Determine the [X, Y] coordinate at the center of the cell enclosing the given text.  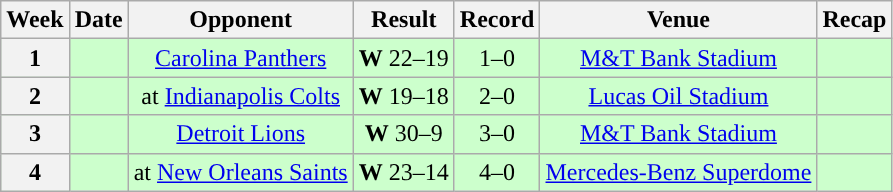
Mercedes-Benz Superdome [678, 172]
1 [35, 58]
2–0 [497, 96]
3–0 [497, 134]
at Indianapolis Colts [240, 96]
Recap [854, 20]
Lucas Oil Stadium [678, 96]
3 [35, 134]
2 [35, 96]
Date [98, 20]
W 30–9 [404, 134]
W 19–18 [404, 96]
Result [404, 20]
W 22–19 [404, 58]
Carolina Panthers [240, 58]
Week [35, 20]
4 [35, 172]
Detroit Lions [240, 134]
Venue [678, 20]
Record [497, 20]
Opponent [240, 20]
4–0 [497, 172]
1–0 [497, 58]
at New Orleans Saints [240, 172]
W 23–14 [404, 172]
